Locate the cell with the specified text and output its (X, Y) center coordinate. 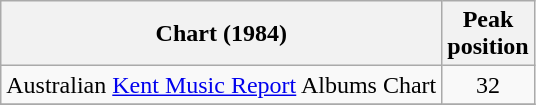
Chart (1984) (222, 34)
Peakposition (488, 34)
32 (488, 85)
Australian Kent Music Report Albums Chart (222, 85)
